Detect which cell encompasses the target text, then output its (x, y) center coordinate. 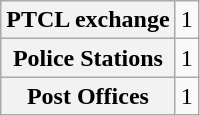
PTCL exchange (88, 20)
Police Stations (88, 58)
Post Offices (88, 96)
